Find where the given text appears and provide that cell's center as (x, y) coordinate. 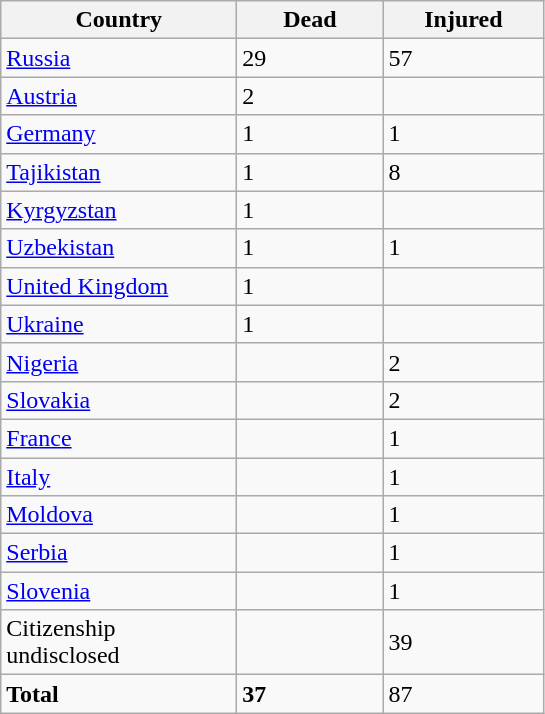
37 (310, 694)
Injured (464, 20)
29 (310, 58)
Germany (119, 134)
Tajikistan (119, 172)
Moldova (119, 515)
Country (119, 20)
Kyrgyzstan (119, 210)
87 (464, 694)
Dead (310, 20)
Slovakia (119, 400)
United Kingdom (119, 286)
Slovenia (119, 591)
Total (119, 694)
8 (464, 172)
France (119, 438)
39 (464, 642)
Serbia (119, 553)
Uzbekistan (119, 248)
Italy (119, 477)
Russia (119, 58)
Ukraine (119, 324)
57 (464, 58)
Citizenship undisclosed (119, 642)
Nigeria (119, 362)
Austria (119, 96)
